Scan for the cell matching the given text and deliver its (x, y) coordinate at center. 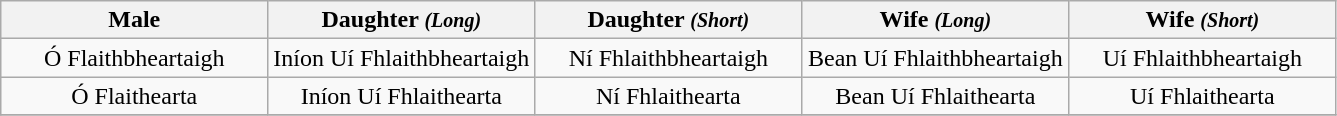
Ó Flaithearta (134, 96)
Uí Fhlaithbheartaigh (1202, 58)
Ní Fhlaithearta (668, 96)
Ní Fhlaithbheartaigh (668, 58)
Bean Uí Fhlaithbheartaigh (936, 58)
Iníon Uí Fhlaithearta (402, 96)
Uí Fhlaithearta (1202, 96)
Male (134, 20)
Wife (Long) (936, 20)
Daughter (Long) (402, 20)
Wife (Short) (1202, 20)
Ó Flaithbheartaigh (134, 58)
Bean Uí Fhlaithearta (936, 96)
Iníon Uí Fhlaithbheartaigh (402, 58)
Daughter (Short) (668, 20)
